Output the [x, y] coordinate of the center of the cell containing the given text.  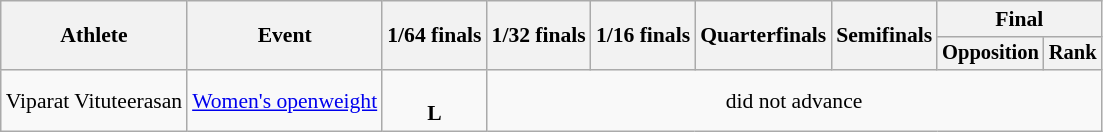
Rank [1073, 54]
Event [284, 36]
did not advance [794, 100]
Quarterfinals [763, 36]
Viparat Vituteerasan [94, 100]
Final [1019, 19]
Women's openweight [284, 100]
Athlete [94, 36]
1/16 finals [643, 36]
Semifinals [884, 36]
1/32 finals [539, 36]
1/64 finals [434, 36]
L [434, 100]
Opposition [990, 54]
